Scan for the cell matching the given text and deliver its (x, y) coordinate at center. 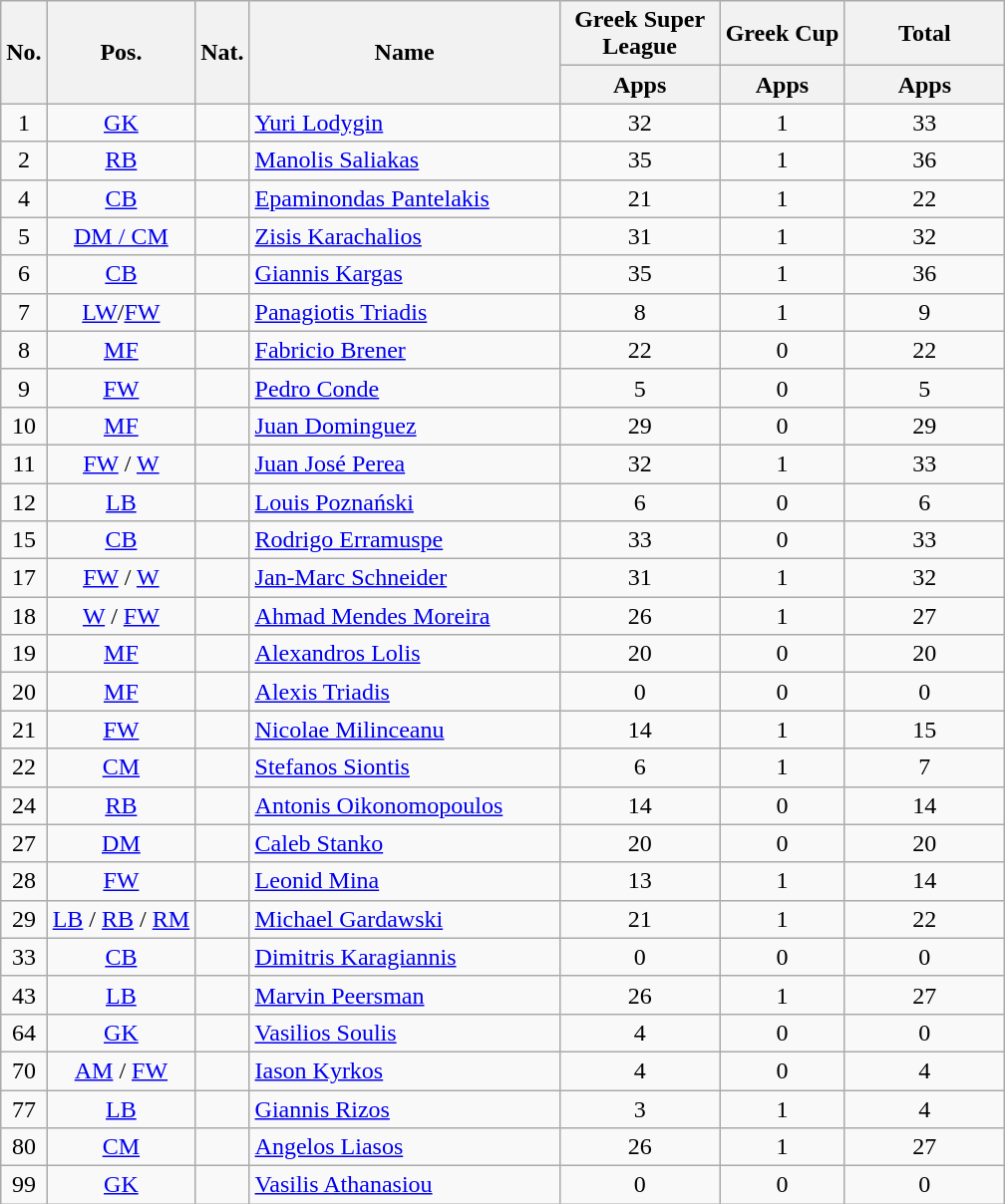
No. (24, 52)
Juan José Perea (405, 463)
Fabricio Brener (405, 350)
Ahmad Mendes Moreira (405, 616)
Marvin Peersman (405, 995)
Name (405, 52)
11 (24, 463)
Nat. (222, 52)
64 (24, 1033)
2 (24, 160)
Vasilios Soulis (405, 1033)
10 (24, 426)
Alexis Triadis (405, 692)
LB / RB / RM (121, 919)
Rodrigo Erramuspe (405, 540)
Caleb Stanko (405, 843)
Panagiotis Triadis (405, 312)
77 (24, 1109)
Vasilis Athanasiou (405, 1185)
Dimitris Karagiannis (405, 957)
Antonis Oikonomopoulos (405, 805)
DM / CM (121, 236)
Leonid Mina (405, 881)
Louis Poznański (405, 501)
Stefanos Siontis (405, 767)
3 (640, 1109)
Zisis Karachalios (405, 236)
Jan-Marc Schneider (405, 578)
Iason Kyrkos (405, 1070)
Juan Dominguez (405, 426)
43 (24, 995)
AM / FW (121, 1070)
Greek Cup (782, 34)
70 (24, 1070)
Greek Super League (640, 34)
Manolis Saliakas (405, 160)
Epaminondas Pantelakis (405, 198)
Pos. (121, 52)
LW/FW (121, 312)
Michael Gardawski (405, 919)
28 (24, 881)
Yuri Lodygin (405, 123)
17 (24, 578)
13 (640, 881)
DM (121, 843)
99 (24, 1185)
Total (925, 34)
Giannis Kargas (405, 274)
Giannis Rizos (405, 1109)
12 (24, 501)
Alexandros Lolis (405, 654)
Pedro Conde (405, 388)
24 (24, 805)
Angelos Liasos (405, 1147)
80 (24, 1147)
19 (24, 654)
18 (24, 616)
W / FW (121, 616)
Nicolae Milinceanu (405, 730)
